Return the (X, Y) coordinate for the center point of the cell that contains the specified text.  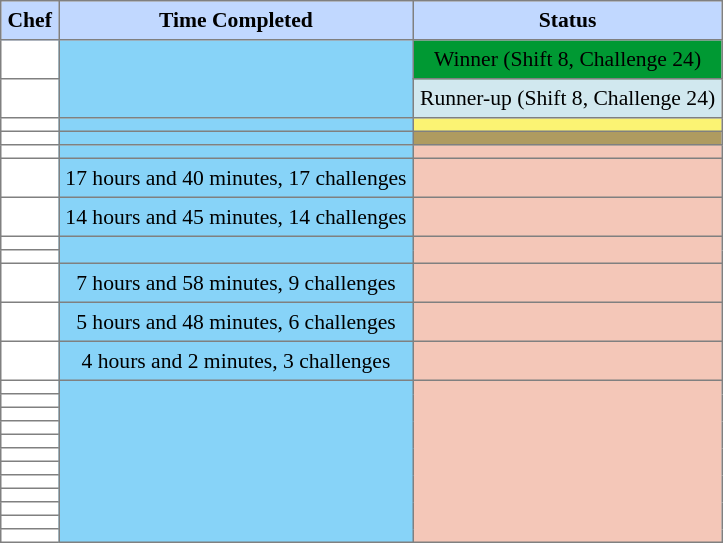
14 hours and 45 minutes, 14 challenges (236, 216)
Time Completed (236, 20)
7 hours and 58 minutes, 9 challenges (236, 282)
5 hours and 48 minutes, 6 challenges (236, 322)
Runner-up (Shift 8, Challenge 24) (568, 98)
Chef (30, 20)
Status (568, 20)
Winner (Shift 8, Challenge 24) (568, 60)
4 hours and 2 minutes, 3 challenges (236, 360)
17 hours and 40 minutes, 17 challenges (236, 178)
